From the cell containing the given text, extract its center point as [X, Y] coordinate. 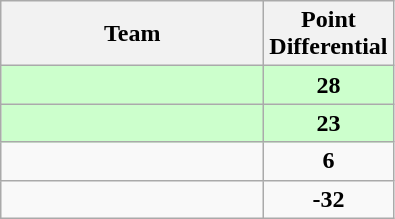
23 [328, 123]
Point Differential [328, 34]
Team [132, 34]
-32 [328, 199]
28 [328, 85]
6 [328, 161]
